Provide the (x, y) coordinate of the cell's center where the given text is located.  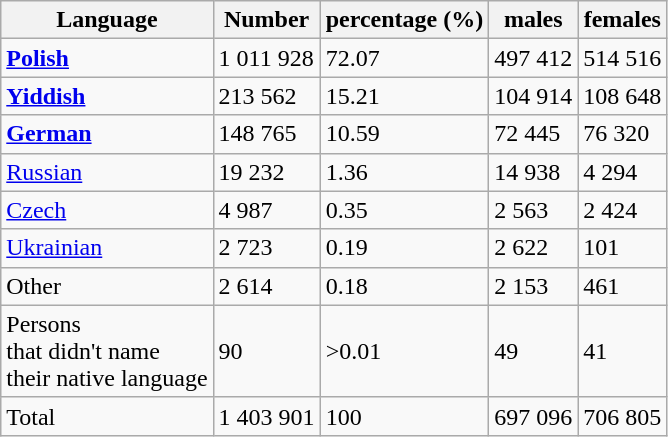
Russian (107, 172)
1 011 928 (266, 58)
706 805 (622, 416)
males (534, 20)
Language (107, 20)
72.07 (404, 58)
101 (622, 248)
72 445 (534, 134)
females (622, 20)
104 914 (534, 96)
2 563 (534, 210)
2 622 (534, 248)
Yiddish (107, 96)
15.21 (404, 96)
>0.01 (404, 351)
0.19 (404, 248)
213 562 (266, 96)
697 096 (534, 416)
4 294 (622, 172)
Other (107, 286)
Ukrainian (107, 248)
497 412 (534, 58)
76 320 (622, 134)
2 153 (534, 286)
14 938 (534, 172)
90 (266, 351)
41 (622, 351)
108 648 (622, 96)
19 232 (266, 172)
2 614 (266, 286)
Czech (107, 210)
0.18 (404, 286)
Polish (107, 58)
148 765 (266, 134)
100 (404, 416)
1 403 901 (266, 416)
percentage (%) (404, 20)
49 (534, 351)
4 987 (266, 210)
0.35 (404, 210)
Total (107, 416)
514 516 (622, 58)
1.36 (404, 172)
2 723 (266, 248)
461 (622, 286)
German (107, 134)
2 424 (622, 210)
10.59 (404, 134)
Persons that didn't name their native language (107, 351)
Number (266, 20)
